Detect which cell encompasses the target text, then output its [x, y] center coordinate. 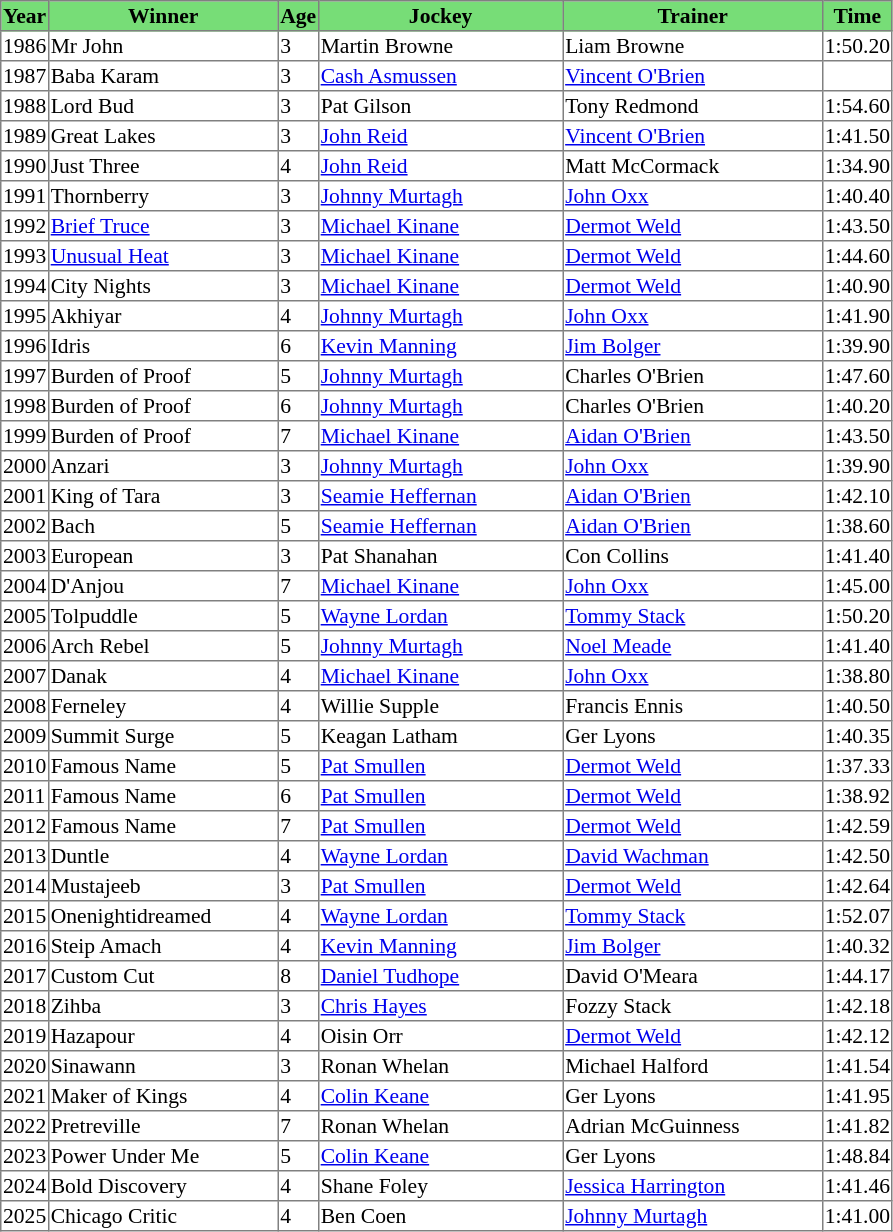
1:41.50 [857, 136]
2023 [25, 1156]
Danak [163, 676]
Baba Karam [163, 76]
Matt McCormack [693, 166]
Shane Foley [440, 1186]
1993 [25, 256]
King of Tara [163, 496]
2018 [25, 1006]
Tony Redmond [693, 106]
1:41.82 [857, 1126]
1988 [25, 106]
Steip Amach [163, 946]
1:40.40 [857, 196]
1:42.12 [857, 1036]
Tolpuddle [163, 616]
1:45.00 [857, 586]
2017 [25, 976]
Willie Supple [440, 706]
1:38.60 [857, 526]
Chicago Critic [163, 1216]
2010 [25, 766]
2012 [25, 826]
1:40.50 [857, 706]
D'Anjou [163, 586]
1:41.46 [857, 1186]
Winner [163, 16]
Summit Surge [163, 736]
David O'Meara [693, 976]
Cash Asmussen [440, 76]
Thornberry [163, 196]
1999 [25, 436]
Arch Rebel [163, 646]
City Nights [163, 286]
1:40.32 [857, 946]
1:38.80 [857, 676]
Pretreville [163, 1126]
1990 [25, 166]
8 [298, 976]
2015 [25, 916]
2022 [25, 1126]
Akhiyar [163, 316]
1998 [25, 406]
1996 [25, 346]
1:38.92 [857, 796]
1:42.50 [857, 856]
2004 [25, 586]
Mr John [163, 46]
2003 [25, 556]
Sinawann [163, 1066]
2005 [25, 616]
Great Lakes [163, 136]
2025 [25, 1216]
Zihba [163, 1006]
Con Collins [693, 556]
2007 [25, 676]
Lord Bud [163, 106]
2001 [25, 496]
1:41.95 [857, 1096]
Onenightidreamed [163, 916]
1:41.90 [857, 316]
1:42.18 [857, 1006]
Duntle [163, 856]
2009 [25, 736]
2021 [25, 1096]
2002 [25, 526]
Liam Browne [693, 46]
Jessica Harrington [693, 1186]
Mustajeeb [163, 886]
1:48.84 [857, 1156]
Hazapour [163, 1036]
Ferneley [163, 706]
Martin Browne [440, 46]
Maker of Kings [163, 1096]
1:34.90 [857, 166]
Bach [163, 526]
1:40.90 [857, 286]
1991 [25, 196]
1:37.33 [857, 766]
1992 [25, 226]
2020 [25, 1066]
Idris [163, 346]
Bold Discovery [163, 1186]
Pat Gilson [440, 106]
European [163, 556]
1:42.10 [857, 496]
1994 [25, 286]
Power Under Me [163, 1156]
Unusual Heat [163, 256]
David Wachman [693, 856]
Ben Coen [440, 1216]
Year [25, 16]
1:42.64 [857, 886]
1987 [25, 76]
1:47.60 [857, 376]
1:41.00 [857, 1216]
Adrian McGuinness [693, 1126]
1:40.20 [857, 406]
Jockey [440, 16]
2014 [25, 886]
2016 [25, 946]
Noel Meade [693, 646]
Keagan Latham [440, 736]
Age [298, 16]
2024 [25, 1186]
Pat Shanahan [440, 556]
1:42.59 [857, 826]
1:44.17 [857, 976]
Francis Ennis [693, 706]
1:40.35 [857, 736]
Time [857, 16]
2013 [25, 856]
Trainer [693, 16]
Michael Halford [693, 1066]
Brief Truce [163, 226]
1:54.60 [857, 106]
2006 [25, 646]
1997 [25, 376]
2008 [25, 706]
Oisin Orr [440, 1036]
1:41.54 [857, 1066]
2011 [25, 796]
1:44.60 [857, 256]
Daniel Tudhope [440, 976]
1:52.07 [857, 916]
Anzari [163, 466]
Chris Hayes [440, 1006]
2019 [25, 1036]
1995 [25, 316]
Custom Cut [163, 976]
1986 [25, 46]
2000 [25, 466]
Fozzy Stack [693, 1006]
1989 [25, 136]
Just Three [163, 166]
